Extract the (x, y) coordinate from the center of the cell holding the provided text.  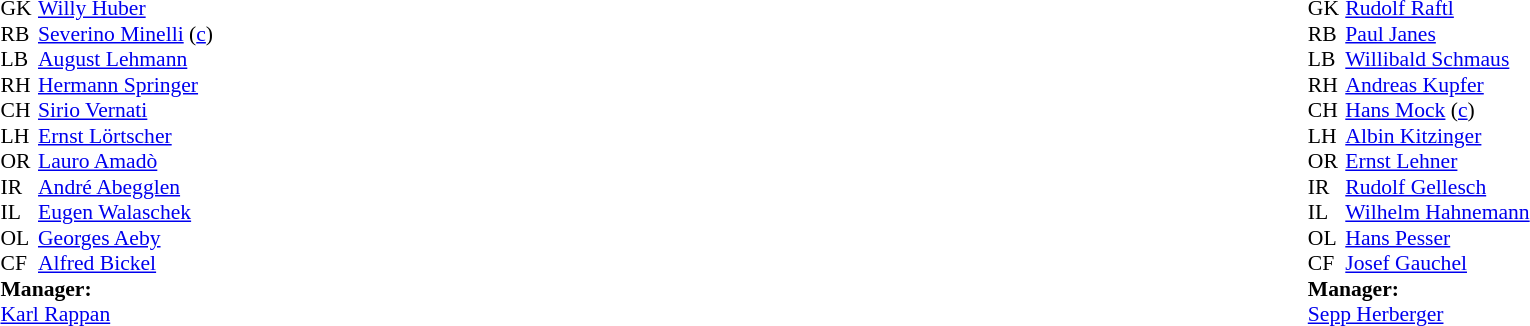
Ernst Lehner (1437, 161)
Ernst Lörtscher (126, 136)
Paul Janes (1437, 34)
Josef Gauchel (1437, 263)
Severino Minelli (c) (126, 34)
André Abegglen (126, 187)
Hans Mock (c) (1437, 111)
Hermann Springer (126, 85)
Wilhelm Hahnemann (1437, 213)
Rudolf Gellesch (1437, 187)
Albin Kitzinger (1437, 136)
Willibald Schmaus (1437, 59)
Eugen Walaschek (126, 213)
Hans Pesser (1437, 238)
Andreas Kupfer (1437, 85)
Alfred Bickel (126, 263)
Sirio Vernati (126, 111)
Lauro Amadò (126, 161)
Georges Aeby (126, 238)
August Lehmann (126, 59)
